Identify which cell holds the provided text, then report its (X, Y) central coordinate. 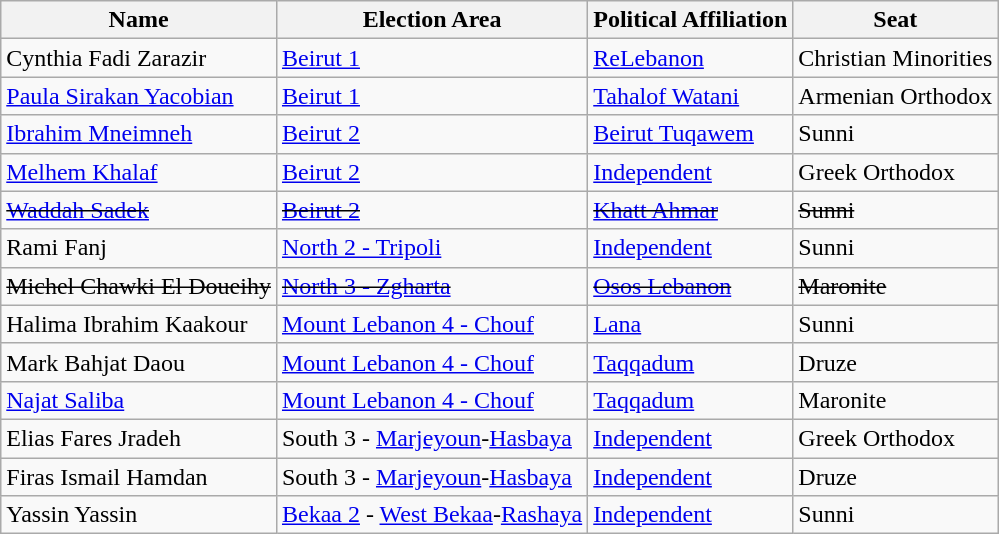
Mark Bahjat Daou (139, 362)
Halima Ibrahim Kaakour (139, 324)
Firas Ismail Hamdan (139, 477)
Rami Fanj (139, 248)
Armenian Orthodox (896, 96)
Osos Lebanon (690, 286)
Najat Saliba (139, 400)
Waddah Sadek (139, 210)
Cynthia Fadi Zarazir (139, 58)
Tahalof Watani (690, 96)
Election Area (432, 20)
Paula Sirakan Yacobian (139, 96)
Elias Fares Jradeh (139, 438)
North 3 - Zgharta (432, 286)
Lana (690, 324)
Beirut Tuqawem (690, 134)
Melhem Khalaf (139, 172)
Michel Chawki El Doueihy (139, 286)
Khatt Ahmar (690, 210)
Ibrahim Mneimneh (139, 134)
Bekaa 2 - West Bekaa-Rashaya (432, 515)
ReLebanon (690, 58)
Christian Minorities (896, 58)
North 2 - Tripoli (432, 248)
Political Affiliation (690, 20)
Name (139, 20)
Yassin Yassin (139, 515)
Seat (896, 20)
